Locate the cell with the specified text and output its (X, Y) center coordinate. 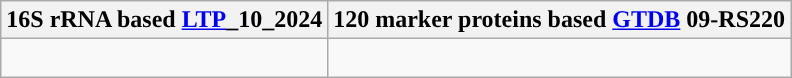
120 marker proteins based GTDB 09-RS220 (560, 20)
16S rRNA based LTP_10_2024 (164, 20)
